For the text-containing cell, return its midpoint in (x, y) coordinate format. 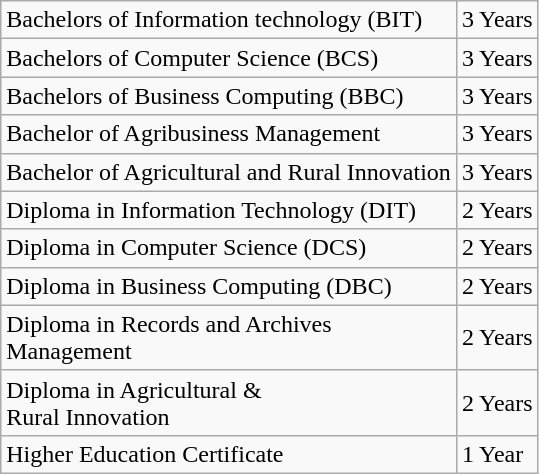
Bachelor of Agricultural and Rural Innovation (229, 172)
1 Year (497, 454)
Bachelors of Computer Science (BCS) (229, 58)
Diploma in Information Technology (DIT) (229, 210)
Diploma in Agricultural &Rural Innovation (229, 402)
Higher Education Certificate (229, 454)
Diploma in Computer Science (DCS) (229, 248)
Bachelor of Agribusiness Management (229, 134)
Bachelors of Information technology (BIT) (229, 20)
Diploma in Business Computing (DBC) (229, 286)
Diploma in Records and ArchivesManagement (229, 338)
Bachelors of Business Computing (BBC) (229, 96)
